Return the (x, y) coordinate for the center point of the cell that contains the specified text.  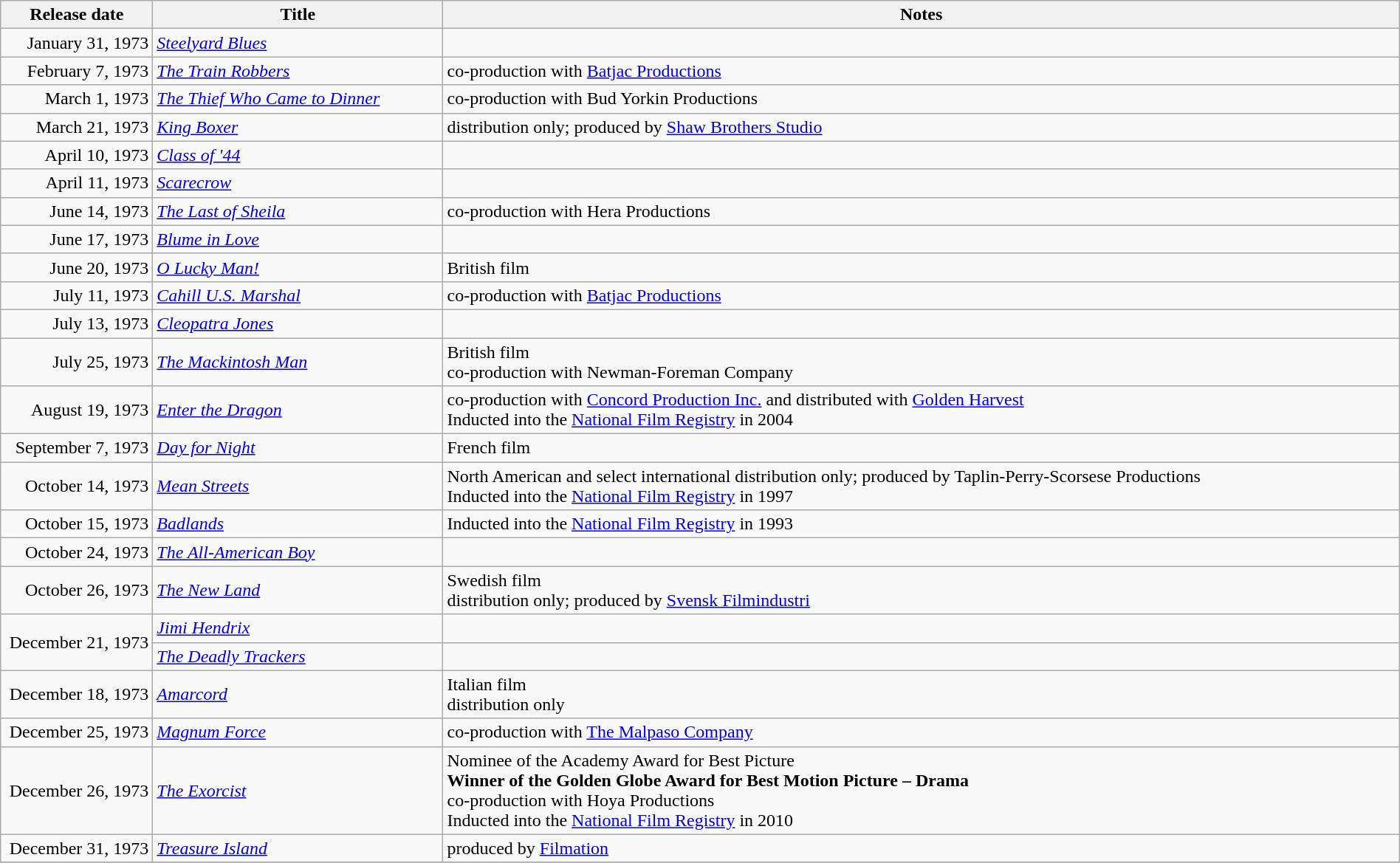
The Last of Sheila (298, 211)
Enter the Dragon (298, 410)
Release date (77, 15)
December 26, 1973 (77, 790)
Treasure Island (298, 848)
The New Land (298, 591)
co-production with The Malpaso Company (922, 732)
August 19, 1973 (77, 410)
January 31, 1973 (77, 43)
June 14, 1973 (77, 211)
Inducted into the National Film Registry in 1993 (922, 524)
July 11, 1973 (77, 295)
February 7, 1973 (77, 71)
King Boxer (298, 127)
Cleopatra Jones (298, 323)
The All-American Boy (298, 552)
June 17, 1973 (77, 239)
The Deadly Trackers (298, 656)
Day for Night (298, 448)
French film (922, 448)
distribution only; produced by Shaw Brothers Studio (922, 127)
British film (922, 267)
October 14, 1973 (77, 486)
The Thief Who Came to Dinner (298, 99)
Magnum Force (298, 732)
The Train Robbers (298, 71)
July 25, 1973 (77, 362)
December 21, 1973 (77, 642)
March 21, 1973 (77, 127)
October 15, 1973 (77, 524)
co-production with Hera Productions (922, 211)
The Mackintosh Man (298, 362)
The Exorcist (298, 790)
December 25, 1973 (77, 732)
co-production with Bud Yorkin Productions (922, 99)
Jimi Hendrix (298, 628)
British filmco-production with Newman-Foreman Company (922, 362)
October 26, 1973 (77, 591)
March 1, 1973 (77, 99)
Steelyard Blues (298, 43)
O Lucky Man! (298, 267)
Notes (922, 15)
Badlands (298, 524)
produced by Filmation (922, 848)
December 18, 1973 (77, 694)
June 20, 1973 (77, 267)
October 24, 1973 (77, 552)
December 31, 1973 (77, 848)
Cahill U.S. Marshal (298, 295)
Scarecrow (298, 183)
co-production with Concord Production Inc. and distributed with Golden HarvestInducted into the National Film Registry in 2004 (922, 410)
Class of '44 (298, 155)
Blume in Love (298, 239)
Mean Streets (298, 486)
Swedish filmdistribution only; produced by Svensk Filmindustri (922, 591)
Amarcord (298, 694)
April 11, 1973 (77, 183)
July 13, 1973 (77, 323)
Title (298, 15)
April 10, 1973 (77, 155)
September 7, 1973 (77, 448)
Italian filmdistribution only (922, 694)
